For the text-containing cell, return its midpoint in [x, y] coordinate format. 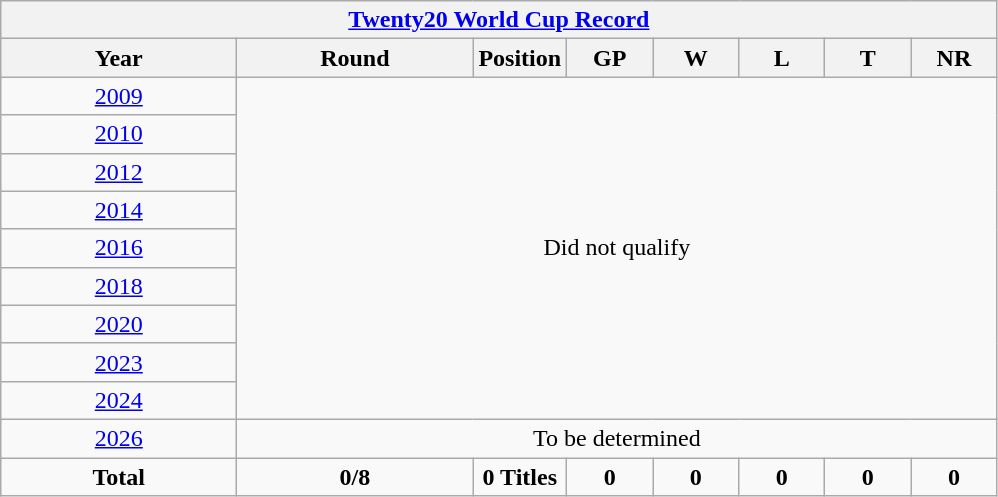
Twenty20 World Cup Record [499, 20]
Position [520, 58]
0 Titles [520, 477]
Round [355, 58]
Year [119, 58]
0/8 [355, 477]
2012 [119, 172]
NR [954, 58]
T [868, 58]
2014 [119, 210]
2023 [119, 362]
To be determined [617, 438]
2016 [119, 248]
2018 [119, 286]
2010 [119, 134]
Total [119, 477]
2020 [119, 324]
W [696, 58]
Did not qualify [617, 248]
2009 [119, 96]
GP [610, 58]
2026 [119, 438]
2024 [119, 400]
L [782, 58]
